From the cell containing the given text, extract its center point as [X, Y] coordinate. 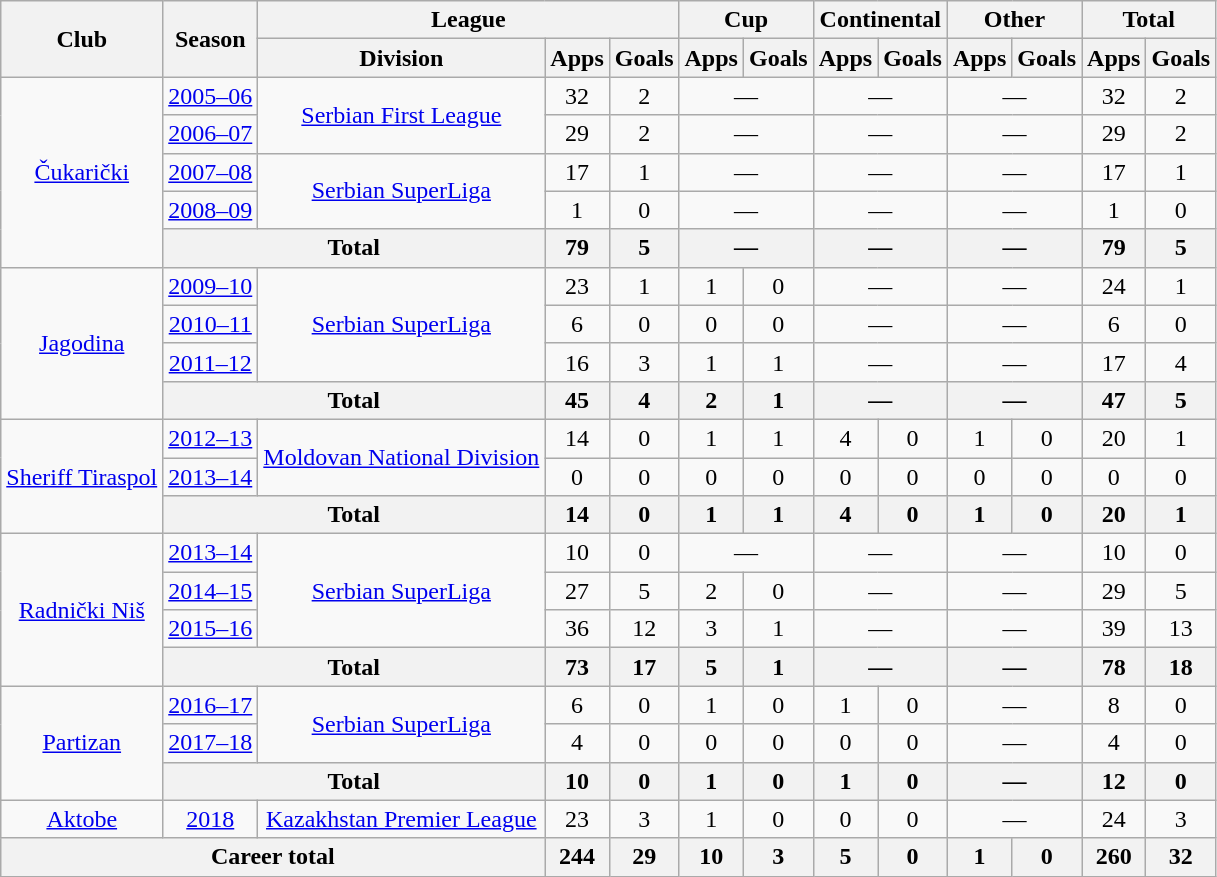
47 [1114, 400]
2006–07 [210, 134]
Serbian First League [402, 115]
244 [577, 857]
Division [402, 58]
2008–09 [210, 210]
2007–08 [210, 172]
2011–12 [210, 362]
73 [577, 667]
2012–13 [210, 438]
2010–11 [210, 324]
45 [577, 400]
Kazakhstan Premier League [402, 819]
Jagodina [82, 343]
39 [1114, 629]
Cup [746, 20]
2009–10 [210, 286]
Radnički Niš [82, 610]
Čukarički [82, 172]
2005–06 [210, 96]
Partizan [82, 743]
Moldovan National Division [402, 457]
78 [1114, 667]
Aktobe [82, 819]
2016–17 [210, 705]
18 [1181, 667]
2015–16 [210, 629]
27 [577, 591]
2014–15 [210, 591]
Career total [273, 857]
2017–18 [210, 743]
Club [82, 39]
13 [1181, 629]
260 [1114, 857]
2018 [210, 819]
League [468, 20]
Season [210, 39]
16 [577, 362]
36 [577, 629]
8 [1114, 705]
Other [1014, 20]
Continental [880, 20]
Sheriff Tiraspol [82, 476]
